Return the (X, Y) coordinate for the center point of the cell that contains the specified text.  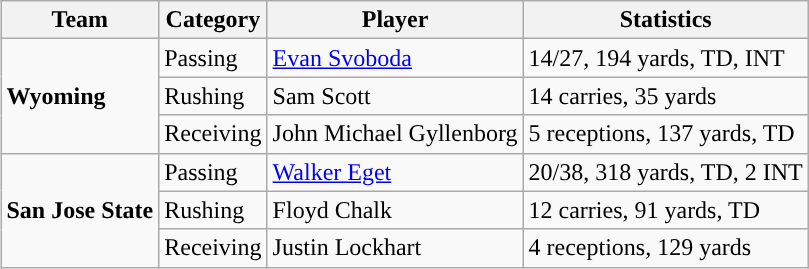
20/38, 318 yards, TD, 2 INT (666, 172)
Justin Lockhart (395, 248)
Wyoming (80, 96)
Team (80, 20)
14/27, 194 yards, TD, INT (666, 58)
Category (213, 20)
Floyd Chalk (395, 210)
Walker Eget (395, 172)
14 carries, 35 yards (666, 96)
Evan Svoboda (395, 58)
Statistics (666, 20)
4 receptions, 129 yards (666, 248)
5 receptions, 137 yards, TD (666, 134)
San Jose State (80, 210)
Player (395, 20)
Sam Scott (395, 96)
John Michael Gyllenborg (395, 134)
12 carries, 91 yards, TD (666, 210)
